Identify which cell holds the provided text, then report its [X, Y] central coordinate. 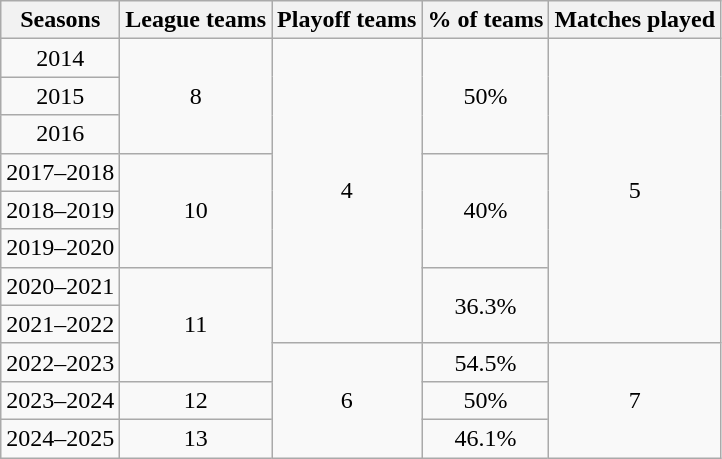
2014 [60, 58]
2021–2022 [60, 324]
46.1% [486, 438]
2019–2020 [60, 248]
12 [196, 400]
5 [635, 191]
% of teams [486, 20]
10 [196, 210]
4 [347, 191]
40% [486, 210]
2017–2018 [60, 172]
2024–2025 [60, 438]
11 [196, 324]
2022–2023 [60, 362]
League teams [196, 20]
13 [196, 438]
6 [347, 400]
7 [635, 400]
2015 [60, 96]
Playoff teams [347, 20]
Seasons [60, 20]
36.3% [486, 305]
54.5% [486, 362]
2020–2021 [60, 286]
2016 [60, 134]
2023–2024 [60, 400]
Matches played [635, 20]
8 [196, 96]
2018–2019 [60, 210]
